Capture the cell that displays the provided text and extract its (x, y) central coordinate. 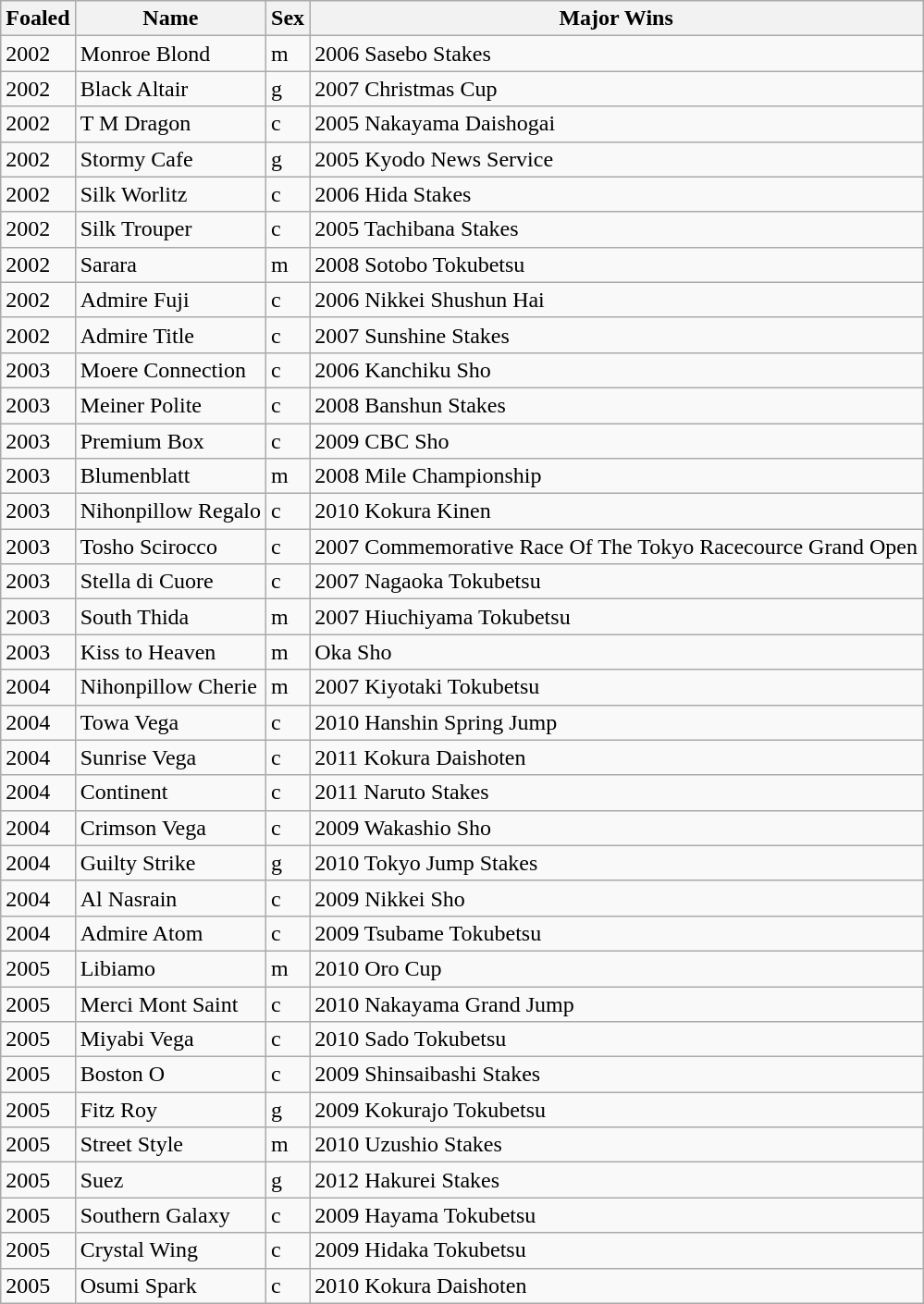
Foaled (38, 18)
2005 Kyodo News Service (616, 159)
Black Altair (170, 89)
T M Dragon (170, 124)
South Thida (170, 617)
Stella di Cuore (170, 582)
Silk Trouper (170, 229)
2010 Uzushio Stakes (616, 1145)
Admire Atom (170, 933)
2010 Kokura Kinen (616, 511)
2007 Commemorative Race Of The Tokyo Racecource Grand Open (616, 547)
2005 Tachibana Stakes (616, 229)
Crimson Vega (170, 828)
Premium Box (170, 441)
Sex (289, 18)
2010 Kokura Daishoten (616, 1286)
Silk Worlitz (170, 194)
2007 Hiuchiyama Tokubetsu (616, 617)
Stormy Cafe (170, 159)
2009 Kokurajo Tokubetsu (616, 1110)
Miyabi Vega (170, 1040)
Street Style (170, 1145)
Sunrise Vega (170, 757)
Oka Sho (616, 652)
2006 Hida Stakes (616, 194)
2008 Sotobo Tokubetsu (616, 264)
2005 Nakayama Daishogai (616, 124)
2009 Nikkei Sho (616, 898)
Meiner Polite (170, 405)
2010 Sado Tokubetsu (616, 1040)
Libiamo (170, 968)
Kiss to Heaven (170, 652)
Admire Title (170, 335)
2009 CBC Sho (616, 441)
Guilty Strike (170, 863)
Major Wins (616, 18)
Fitz Roy (170, 1110)
Continent (170, 793)
2006 Kanchiku Sho (616, 370)
2007 Sunshine Stakes (616, 335)
Southern Galaxy (170, 1215)
2010 Hanshin Spring Jump (616, 722)
Suez (170, 1180)
2007 Nagaoka Tokubetsu (616, 582)
Name (170, 18)
Moere Connection (170, 370)
2011 Naruto Stakes (616, 793)
2006 Sasebo Stakes (616, 54)
2012 Hakurei Stakes (616, 1180)
2009 Wakashio Sho (616, 828)
2006 Nikkei Shushun Hai (616, 300)
Towa Vega (170, 722)
Monroe Blond (170, 54)
Nihonpillow Regalo (170, 511)
2008 Mile Championship (616, 476)
Nihonpillow Cherie (170, 687)
2009 Tsubame Tokubetsu (616, 933)
2008 Banshun Stakes (616, 405)
Merci Mont Saint (170, 1003)
2010 Tokyo Jump Stakes (616, 863)
2009 Hayama Tokubetsu (616, 1215)
2009 Shinsaibashi Stakes (616, 1075)
2007 Christmas Cup (616, 89)
Sarara (170, 264)
Admire Fuji (170, 300)
2009 Hidaka Tokubetsu (616, 1250)
Boston O (170, 1075)
2010 Oro Cup (616, 968)
Blumenblatt (170, 476)
Crystal Wing (170, 1250)
Al Nasrain (170, 898)
Tosho Scirocco (170, 547)
2011 Kokura Daishoten (616, 757)
Osumi Spark (170, 1286)
2010 Nakayama Grand Jump (616, 1003)
2007 Kiyotaki Tokubetsu (616, 687)
